Search for the cell housing the specified text and yield its [x, y] center coordinate. 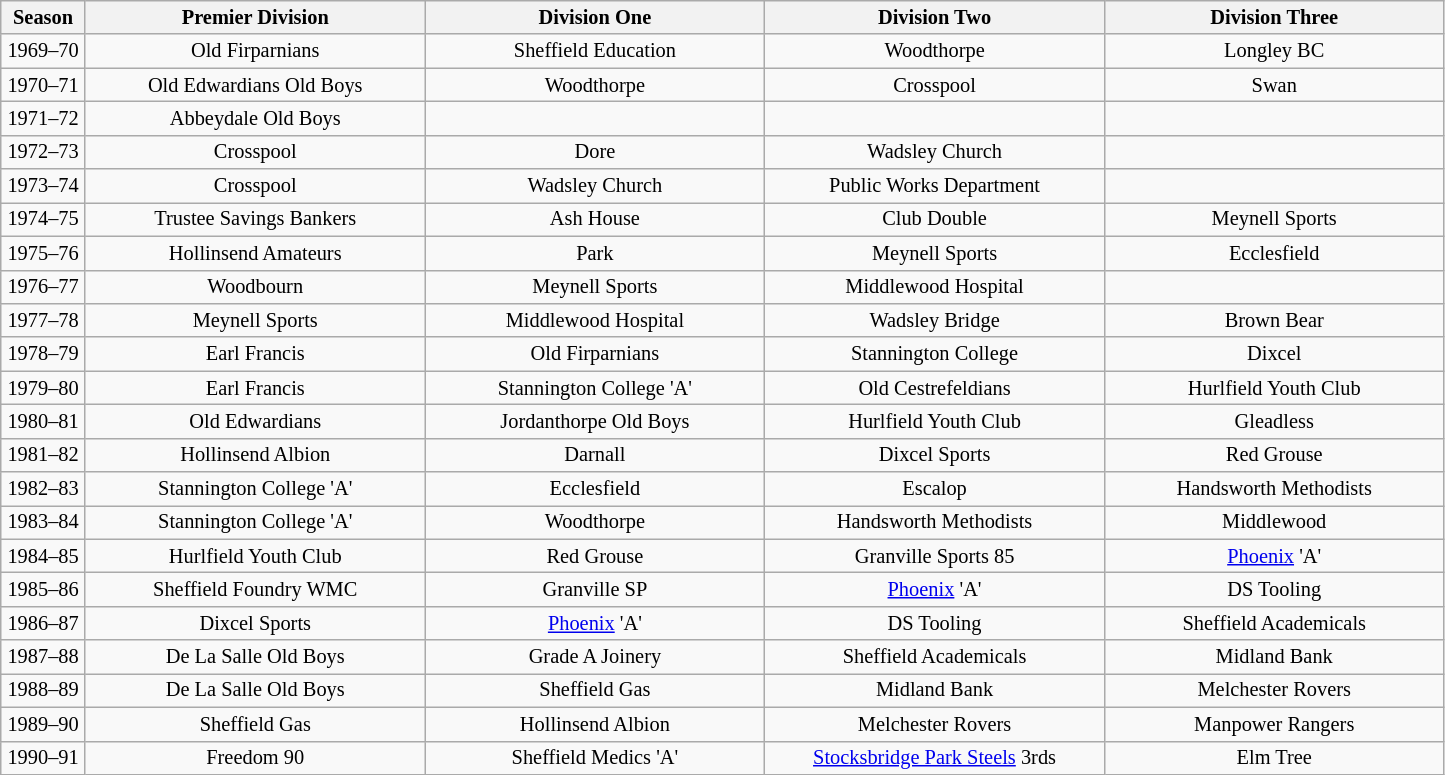
1977–78 [44, 320]
1988–89 [44, 690]
Freedom 90 [255, 758]
Escalop [935, 489]
1975–76 [44, 253]
1983–84 [44, 522]
1990–91 [44, 758]
Sheffield Education [595, 51]
Hollinsend Amateurs [255, 253]
Dixcel [1274, 354]
Sheffield Medics 'A' [595, 758]
Premier Division [255, 17]
1978–79 [44, 354]
Public Works Department [935, 186]
Stannington College [935, 354]
1969–70 [44, 51]
Division Three [1274, 17]
Season [44, 17]
Division One [595, 17]
Longley BC [1274, 51]
Manpower Rangers [1274, 724]
1974–75 [44, 219]
1982–83 [44, 489]
1970–71 [44, 85]
Wadsley Bridge [935, 320]
1979–80 [44, 388]
Trustee Savings Bankers [255, 219]
Swan [1274, 85]
Jordanthorpe Old Boys [595, 421]
Old Cestrefeldians [935, 388]
Granville Sports 85 [935, 556]
Club Double [935, 219]
1971–72 [44, 118]
1981–82 [44, 455]
Stocksbridge Park Steels 3rds [935, 758]
Darnall [595, 455]
1976–77 [44, 287]
Ash House [595, 219]
1989–90 [44, 724]
Elm Tree [1274, 758]
Sheffield Foundry WMC [255, 589]
Woodbourn [255, 287]
Old Edwardians Old Boys [255, 85]
Old Edwardians [255, 421]
Park [595, 253]
Abbeydale Old Boys [255, 118]
Brown Bear [1274, 320]
Grade A Joinery [595, 657]
Middlewood [1274, 522]
1973–74 [44, 186]
Granville SP [595, 589]
1985–86 [44, 589]
Dore [595, 152]
1972–73 [44, 152]
Division Two [935, 17]
1984–85 [44, 556]
1986–87 [44, 623]
Gleadless [1274, 421]
1987–88 [44, 657]
1980–81 [44, 421]
